Locate the cell with the specified text and output its (X, Y) center coordinate. 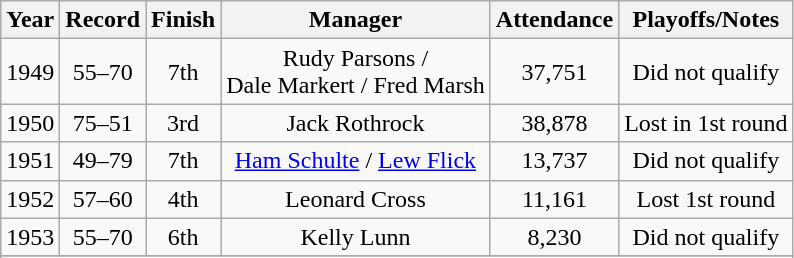
Playoffs/Notes (706, 20)
1949 (30, 72)
1950 (30, 123)
Ham Schulte / Lew Flick (356, 161)
75–51 (103, 123)
38,878 (554, 123)
57–60 (103, 199)
Lost in 1st round (706, 123)
Finish (184, 20)
1952 (30, 199)
Manager (356, 20)
1951 (30, 161)
Leonard Cross (356, 199)
Lost 1st round (706, 199)
4th (184, 199)
Attendance (554, 20)
13,737 (554, 161)
8,230 (554, 237)
11,161 (554, 199)
Kelly Lunn (356, 237)
Jack Rothrock (356, 123)
3rd (184, 123)
Rudy Parsons / Dale Markert / Fred Marsh (356, 72)
Record (103, 20)
49–79 (103, 161)
1953 (30, 237)
37,751 (554, 72)
Year (30, 20)
6th (184, 237)
